Detect which cell encompasses the target text, then output its [x, y] center coordinate. 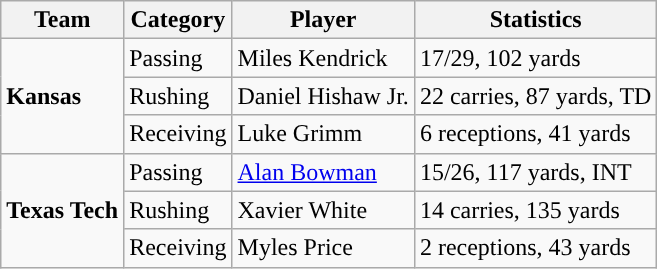
Luke Grimm [323, 134]
Myles Price [323, 248]
17/29, 102 yards [536, 58]
Xavier White [323, 210]
22 carries, 87 yards, TD [536, 96]
Daniel Hishaw Jr. [323, 96]
15/26, 117 yards, INT [536, 172]
Miles Kendrick [323, 58]
Player [323, 20]
Category [178, 20]
2 receptions, 43 yards [536, 248]
Texas Tech [62, 210]
6 receptions, 41 yards [536, 134]
Kansas [62, 96]
Statistics [536, 20]
Team [62, 20]
14 carries, 135 yards [536, 210]
Alan Bowman [323, 172]
